Extract the (X, Y) coordinate from the center of the cell holding the provided text.  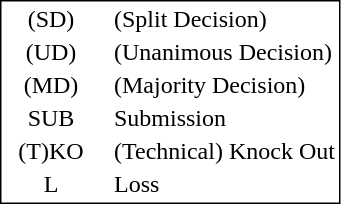
(T)KO (50, 151)
SUB (50, 119)
(MD) (50, 85)
(SD) (50, 19)
(Unanimous Decision) (224, 53)
(Technical) Knock Out (224, 151)
(Split Decision) (224, 19)
L (50, 185)
Loss (224, 185)
(UD) (50, 53)
Submission (224, 119)
(Majority Decision) (224, 85)
